Return the (X, Y) coordinate for the center point of the cell that contains the specified text.  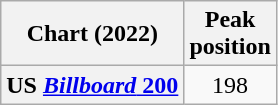
Peakposition (230, 34)
198 (230, 85)
Chart (2022) (92, 34)
US Billboard 200 (92, 85)
